Identify which cell holds the provided text, then report its (X, Y) central coordinate. 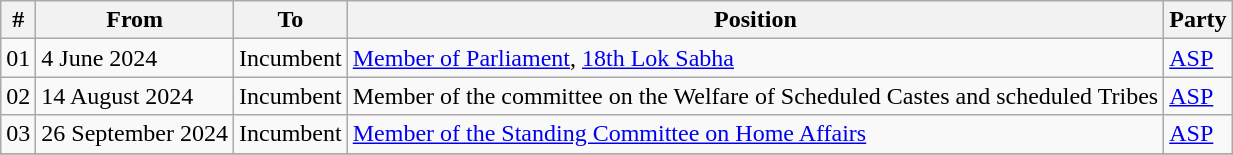
Member of Parliament, 18th Lok Sabha (755, 58)
Position (755, 20)
26 September 2024 (135, 134)
Member of the Standing Committee on Home Affairs (755, 134)
14 August 2024 (135, 96)
01 (18, 58)
From (135, 20)
Member of the committee on the Welfare of Scheduled Castes and scheduled Tribes (755, 96)
02 (18, 96)
Party (1198, 20)
# (18, 20)
4 June 2024 (135, 58)
To (291, 20)
03 (18, 134)
